Search for the cell housing the specified text and yield its [x, y] center coordinate. 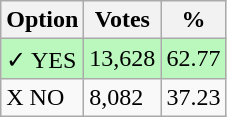
13,628 [122, 59]
Votes [122, 20]
Option [42, 20]
% [194, 20]
37.23 [194, 97]
✓ YES [42, 59]
62.77 [194, 59]
X NO [42, 97]
8,082 [122, 97]
